Scan for the cell matching the given text and deliver its (X, Y) coordinate at center. 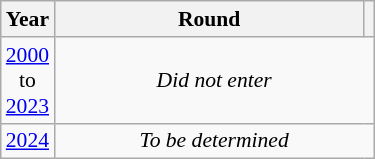
2000to2023 (28, 80)
2024 (28, 141)
To be determined (214, 141)
Round (209, 19)
Did not enter (214, 80)
Year (28, 19)
